For the text-containing cell, return its midpoint in (X, Y) coordinate format. 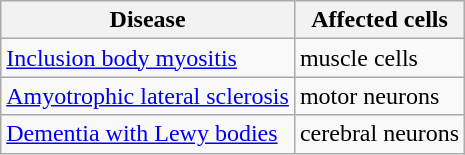
Affected cells (379, 20)
Amyotrophic lateral sclerosis (148, 96)
Disease (148, 20)
cerebral neurons (379, 134)
motor neurons (379, 96)
Dementia with Lewy bodies (148, 134)
muscle cells (379, 58)
Inclusion body myositis (148, 58)
